Detect which cell encompasses the target text, then output its (x, y) center coordinate. 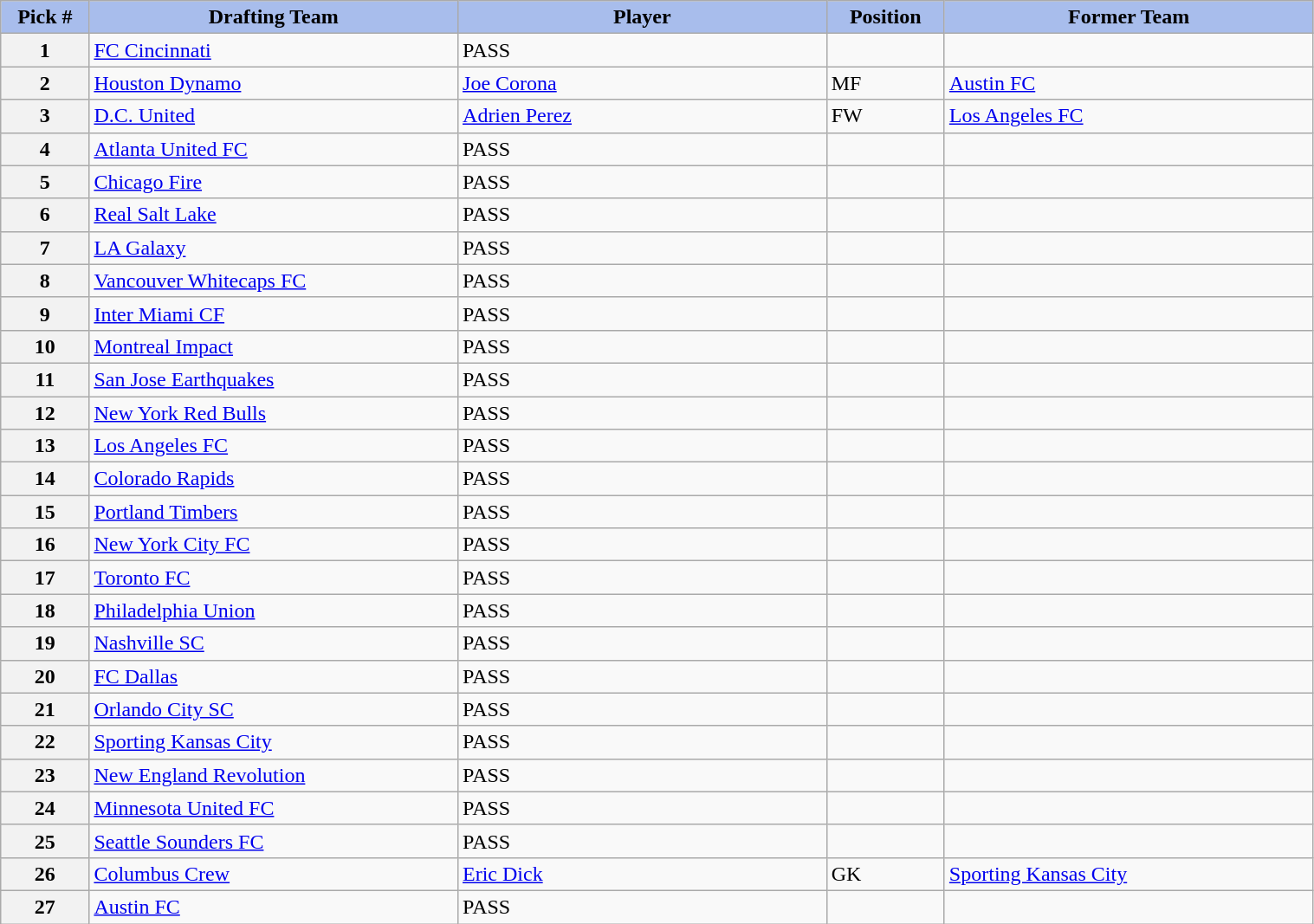
Adrien Perez (643, 116)
LA Galaxy (274, 248)
Philadelphia Union (274, 611)
2 (45, 83)
25 (45, 841)
26 (45, 874)
20 (45, 676)
27 (45, 907)
4 (45, 149)
1 (45, 50)
MF (885, 83)
Eric Dick (643, 874)
Columbus Crew (274, 874)
Position (885, 17)
24 (45, 808)
Houston Dynamo (274, 83)
FC Dallas (274, 676)
New England Revolution (274, 775)
Montreal Impact (274, 346)
7 (45, 248)
11 (45, 379)
Real Salt Lake (274, 215)
Joe Corona (643, 83)
14 (45, 479)
6 (45, 215)
5 (45, 182)
Inter Miami CF (274, 313)
D.C. United (274, 116)
Chicago Fire (274, 182)
Atlanta United FC (274, 149)
21 (45, 709)
15 (45, 512)
13 (45, 446)
Minnesota United FC (274, 808)
3 (45, 116)
FC Cincinnati (274, 50)
Portland Timbers (274, 512)
Vancouver Whitecaps FC (274, 281)
Seattle Sounders FC (274, 841)
San Jose Earthquakes (274, 379)
New York City FC (274, 545)
10 (45, 346)
Player (643, 17)
16 (45, 545)
Colorado Rapids (274, 479)
23 (45, 775)
19 (45, 643)
12 (45, 413)
Nashville SC (274, 643)
Former Team (1129, 17)
18 (45, 611)
Drafting Team (274, 17)
Pick # (45, 17)
GK (885, 874)
New York Red Bulls (274, 413)
22 (45, 742)
9 (45, 313)
Orlando City SC (274, 709)
Toronto FC (274, 578)
8 (45, 281)
17 (45, 578)
FW (885, 116)
